Provide the (x, y) coordinate of the cell's center where the given text is located.  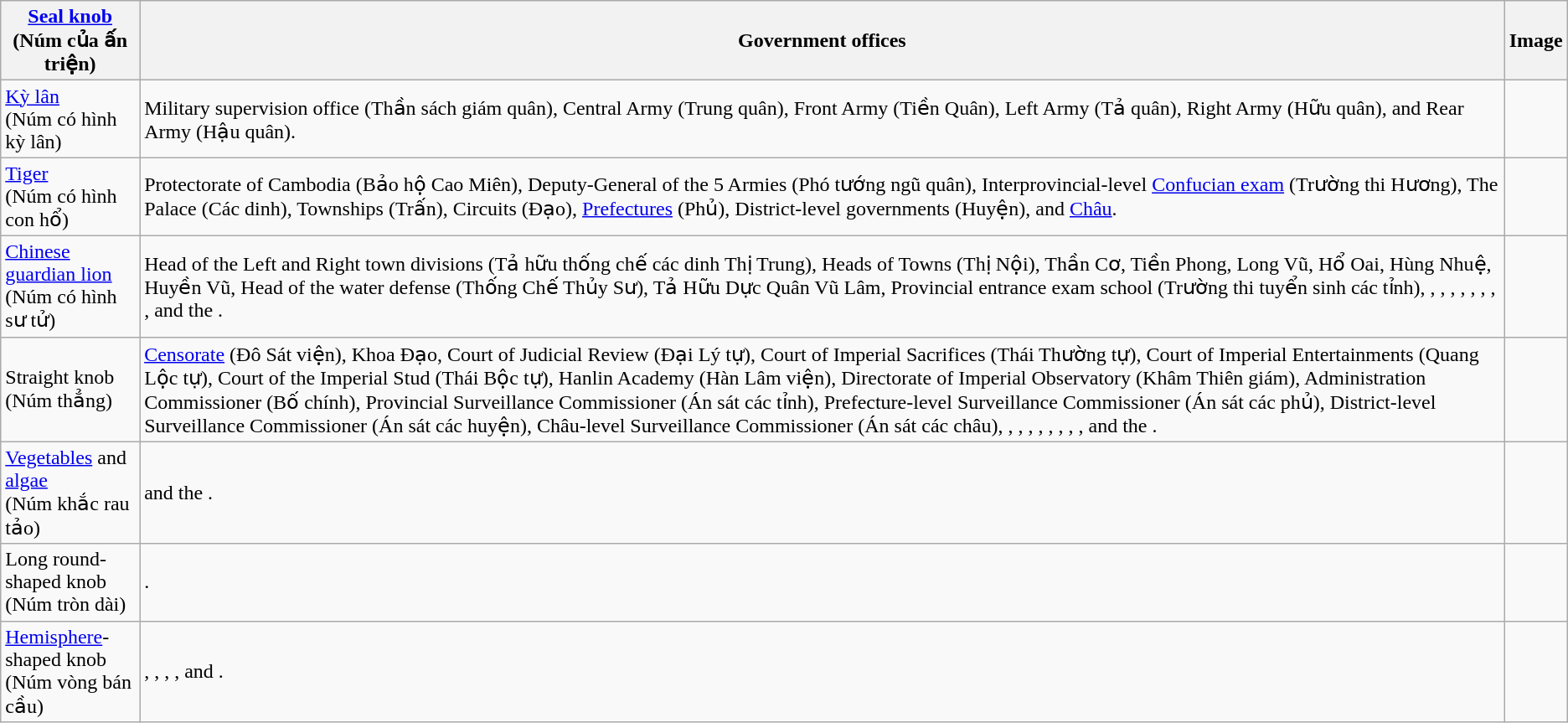
Straight knob(Núm thẳng) (70, 389)
Kỳ lân(Núm có hình kỳ lân) (70, 119)
Seal knob(Núm của ấn triện) (70, 40)
. (823, 582)
and the . (823, 493)
Hemisphere-shaped knob(Núm vòng bán cầu) (70, 672)
Tiger(Núm có hình con hổ) (70, 197)
Long round-shaped knob(Núm tròn dài) (70, 582)
Vegetables and algae(Núm khắc rau tảo) (70, 493)
, , , , and . (823, 672)
Government offices (823, 40)
Chinese guardian lion(Núm có hình sư tử) (70, 287)
Image (1536, 40)
